Locate the cell with the specified text and output its (X, Y) center coordinate. 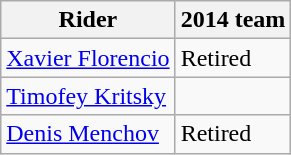
2014 team (233, 20)
Rider (88, 20)
Timofey Kritsky (88, 96)
Xavier Florencio (88, 58)
Denis Menchov (88, 134)
